Extract the (X, Y) coordinate from the center of the cell holding the provided text.  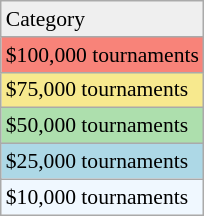
$25,000 tournaments (102, 162)
$50,000 tournaments (102, 126)
$100,000 tournaments (102, 55)
$75,000 tournaments (102, 90)
Category (102, 19)
$10,000 tournaments (102, 197)
